Search for the cell housing the specified text and yield its [x, y] center coordinate. 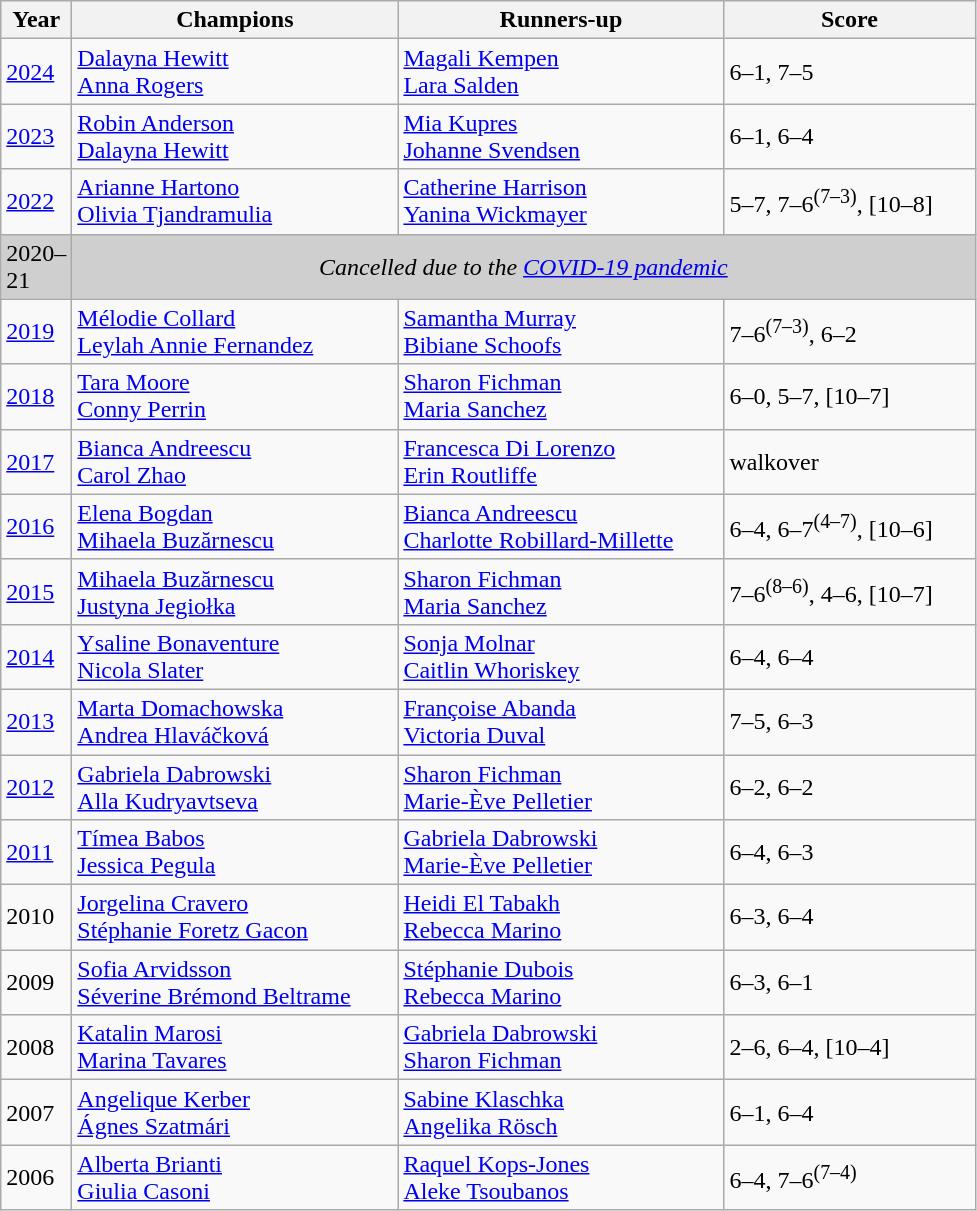
Mélodie Collard Leylah Annie Fernandez [235, 332]
Gabriela Dabrowski Alla Kudryavtseva [235, 786]
Sonja Molnar Caitlin Whoriskey [561, 656]
Francesca Di Lorenzo Erin Routliffe [561, 462]
Score [850, 20]
2022 [36, 202]
Ysaline Bonaventure Nicola Slater [235, 656]
Angelique Kerber Ágnes Szatmári [235, 1112]
2017 [36, 462]
2013 [36, 722]
Marta Domachowska Andrea Hlaváčková [235, 722]
6–3, 6–4 [850, 918]
Cancelled due to the COVID-19 pandemic [524, 266]
Elena Bogdan Mihaela Buzărnescu [235, 526]
Dalayna Hewitt Anna Rogers [235, 72]
Raquel Kops-Jones Aleke Tsoubanos [561, 1178]
Sharon Fichman Marie-Ève Pelletier [561, 786]
2–6, 6–4, [10–4] [850, 1048]
Champions [235, 20]
6–2, 6–2 [850, 786]
5–7, 7–6(7–3), [10–8] [850, 202]
Heidi El Tabakh Rebecca Marino [561, 918]
Year [36, 20]
2008 [36, 1048]
2007 [36, 1112]
2023 [36, 136]
6–4, 6–4 [850, 656]
2018 [36, 396]
6–0, 5–7, [10–7] [850, 396]
Sabine Klaschka Angelika Rösch [561, 1112]
2011 [36, 852]
Jorgelina Cravero Stéphanie Foretz Gacon [235, 918]
2012 [36, 786]
2010 [36, 918]
7–6(7–3), 6–2 [850, 332]
Mihaela Buzărnescu Justyna Jegiołka [235, 592]
Gabriela Dabrowski Sharon Fichman [561, 1048]
2024 [36, 72]
Bianca Andreescu Charlotte Robillard-Millette [561, 526]
Tímea Babos Jessica Pegula [235, 852]
Katalin Marosi Marina Tavares [235, 1048]
6–4, 6–3 [850, 852]
Runners-up [561, 20]
Alberta Brianti Giulia Casoni [235, 1178]
6–4, 6–7(4–7), [10–6] [850, 526]
7–5, 6–3 [850, 722]
walkover [850, 462]
2020–21 [36, 266]
Mia Kupres Johanne Svendsen [561, 136]
6–3, 6–1 [850, 982]
2019 [36, 332]
Samantha Murray Bibiane Schoofs [561, 332]
2006 [36, 1178]
Tara Moore Conny Perrin [235, 396]
Arianne Hartono Olivia Tjandramulia [235, 202]
Gabriela Dabrowski Marie-Ève Pelletier [561, 852]
Françoise Abanda Victoria Duval [561, 722]
2009 [36, 982]
2016 [36, 526]
2014 [36, 656]
Magali Kempen Lara Salden [561, 72]
6–1, 7–5 [850, 72]
Bianca Andreescu Carol Zhao [235, 462]
2015 [36, 592]
6–4, 7–6(7–4) [850, 1178]
Robin Anderson Dalayna Hewitt [235, 136]
Sofia Arvidsson Séverine Brémond Beltrame [235, 982]
7–6(8–6), 4–6, [10–7] [850, 592]
Stéphanie Dubois Rebecca Marino [561, 982]
Catherine Harrison Yanina Wickmayer [561, 202]
